Output the [X, Y] coordinate of the center of the cell containing the given text.  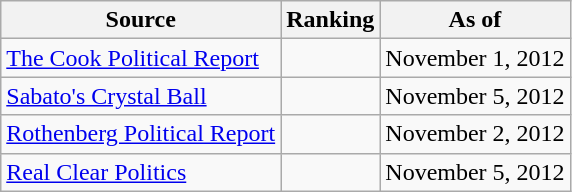
The Cook Political Report [141, 58]
Source [141, 20]
Real Clear Politics [141, 172]
Rothenberg Political Report [141, 134]
Ranking [330, 20]
As of [475, 20]
November 2, 2012 [475, 134]
Sabato's Crystal Ball [141, 96]
November 1, 2012 [475, 58]
